For the text-containing cell, return its midpoint in (x, y) coordinate format. 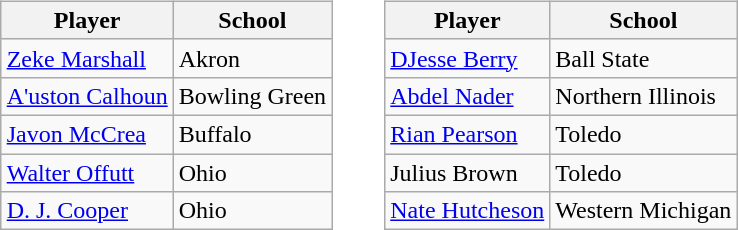
Abdel Nader (468, 96)
Bowling Green (252, 96)
Zeke Marshall (87, 58)
Nate Hutcheson (468, 211)
DJesse Berry (468, 58)
Rian Pearson (468, 134)
Northern Illinois (644, 96)
A'uston Calhoun (87, 96)
Akron (252, 58)
D. J. Cooper (87, 211)
Walter Offutt (87, 173)
Ball State (644, 58)
Julius Brown (468, 173)
Buffalo (252, 134)
Javon McCrea (87, 134)
Western Michigan (644, 211)
